Search for the cell housing the specified text and yield its [x, y] center coordinate. 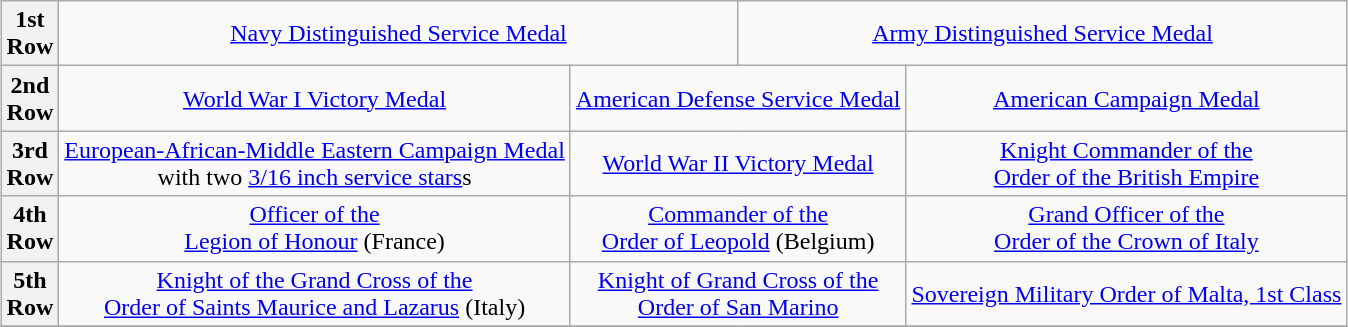
Sovereign Military Order of Malta, 1st Class [1126, 294]
4thRow [30, 228]
American Campaign Medal [1126, 98]
World War II Victory Medal [738, 164]
Knight of Grand Cross of the Order of San Marino [738, 294]
Commander of the Order of Leopold (Belgium) [738, 228]
European-African-Middle Eastern Campaign Medal with two 3/16 inch service starss [315, 164]
1stRow [30, 34]
Grand Officer of the Order of the Crown of Italy [1126, 228]
Officer of the Legion of Honour (France) [315, 228]
World War I Victory Medal [315, 98]
American Defense Service Medal [738, 98]
2ndRow [30, 98]
Knight Commander of the Order of the British Empire [1126, 164]
Navy Distinguished Service Medal [398, 34]
Knight of the Grand Cross of the Order of Saints Maurice and Lazarus (Italy) [315, 294]
Army Distinguished Service Medal [1042, 34]
3rdRow [30, 164]
5thRow [30, 294]
